Capture the cell that displays the provided text and extract its (X, Y) central coordinate. 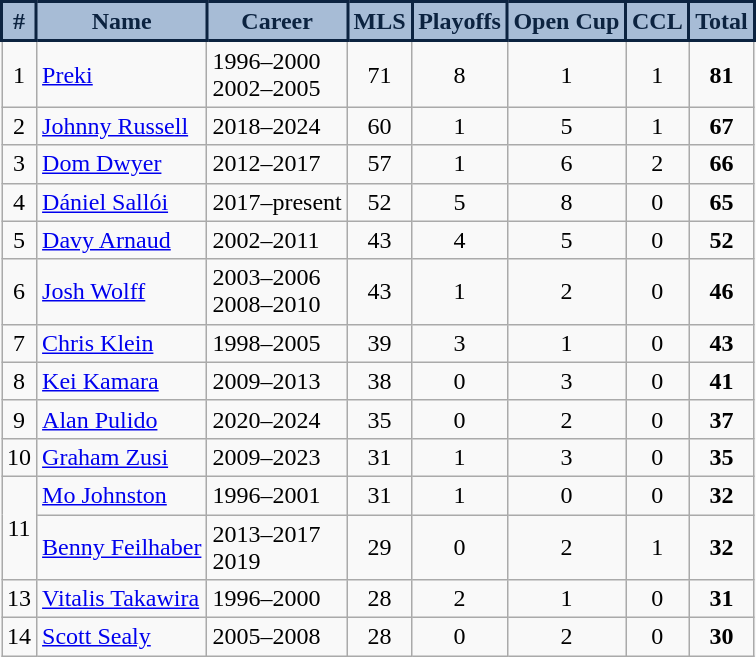
71 (380, 74)
Chris Klein (122, 343)
Kei Kamara (122, 381)
66 (722, 164)
9 (20, 419)
2009–2023 (277, 457)
2017–present (277, 202)
Graham Zusi (122, 457)
Johnny Russell (122, 126)
Open Cup (566, 22)
1996–2001 (277, 495)
60 (380, 126)
29 (380, 546)
46 (722, 292)
67 (722, 126)
CCL (658, 22)
14 (20, 637)
MLS (380, 22)
Alan Pulido (122, 419)
Scott Sealy (122, 637)
13 (20, 599)
11 (20, 528)
2020–2024 (277, 419)
2018–2024 (277, 126)
30 (722, 637)
Vitalis Takawira (122, 599)
1996–2000 (277, 599)
65 (722, 202)
41 (722, 381)
Career (277, 22)
Davy Arnaud (122, 240)
Benny Feilhaber (122, 546)
37 (722, 419)
# (20, 22)
2005–2008 (277, 637)
2002–2011 (277, 240)
Dom Dwyer (122, 164)
Playoffs (460, 22)
10 (20, 457)
Dániel Sallói (122, 202)
7 (20, 343)
Name (122, 22)
Josh Wolff (122, 292)
2013–20172019 (277, 546)
57 (380, 164)
Mo Johnston (122, 495)
1998–2005 (277, 343)
Preki (122, 74)
2012–2017 (277, 164)
81 (722, 74)
38 (380, 381)
Total (722, 22)
39 (380, 343)
1996–20002002–2005 (277, 74)
2009–2013 (277, 381)
2003–20062008–2010 (277, 292)
